For the text-containing cell, return its midpoint in (x, y) coordinate format. 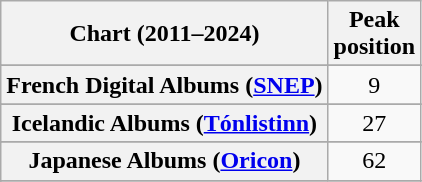
9 (374, 85)
Peakposition (374, 34)
Japanese Albums (Oricon) (164, 161)
Icelandic Albums (Tónlistinn) (164, 123)
27 (374, 123)
Chart (2011–2024) (164, 34)
62 (374, 161)
French Digital Albums (SNEP) (164, 85)
